Search for the cell housing the specified text and yield its [X, Y] center coordinate. 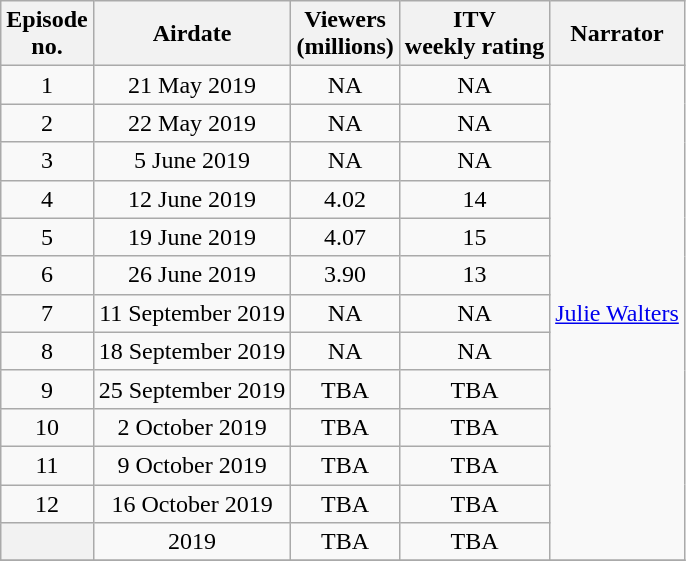
Viewers(millions) [345, 34]
4.07 [345, 237]
9 October 2019 [192, 465]
5 June 2019 [192, 161]
2019 [192, 542]
21 May 2019 [192, 85]
11 September 2019 [192, 313]
Narrator [618, 34]
18 September 2019 [192, 351]
6 [47, 275]
7 [47, 313]
14 [474, 199]
9 [47, 389]
25 September 2019 [192, 389]
2 [47, 123]
Julie Walters [618, 314]
22 May 2019 [192, 123]
3 [47, 161]
1 [47, 85]
19 June 2019 [192, 237]
10 [47, 427]
16 October 2019 [192, 503]
4.02 [345, 199]
26 June 2019 [192, 275]
5 [47, 237]
12 [47, 503]
3.90 [345, 275]
15 [474, 237]
12 June 2019 [192, 199]
13 [474, 275]
4 [47, 199]
11 [47, 465]
Airdate [192, 34]
Episodeno. [47, 34]
8 [47, 351]
2 October 2019 [192, 427]
ITVweekly rating [474, 34]
